Identify which cell holds the provided text, then report its (x, y) central coordinate. 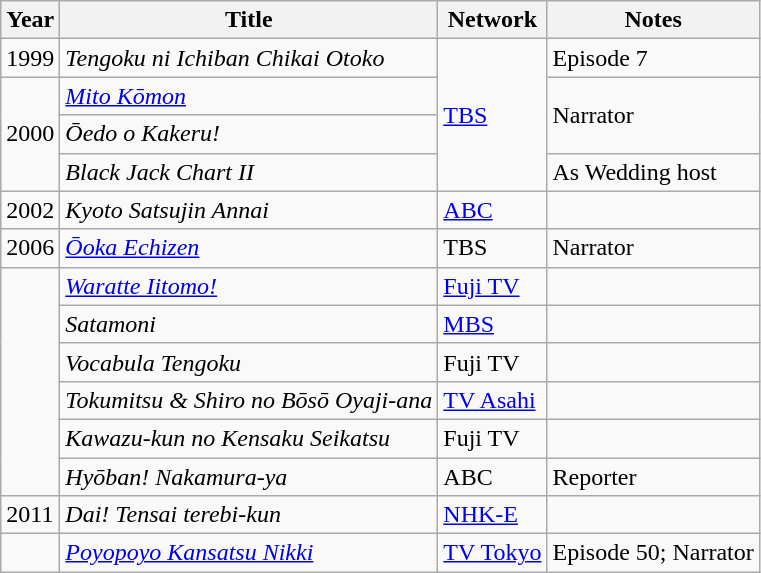
Vocabula Tengoku (249, 362)
Ōedo o Kakeru! (249, 134)
Notes (653, 20)
2000 (30, 134)
NHK-E (492, 515)
Hyōban! Nakamura-ya (249, 477)
Title (249, 20)
Black Jack Chart II (249, 172)
Reporter (653, 477)
Ōoka Echizen (249, 248)
Mito Kōmon (249, 96)
Poyopoyo Kansatsu Nikki (249, 553)
2002 (30, 210)
Satamoni (249, 324)
2006 (30, 248)
Kawazu-kun no Kensaku Seikatsu (249, 438)
Kyoto Satsujin Annai (249, 210)
Network (492, 20)
TV Tokyo (492, 553)
Episode 50; Narrator (653, 553)
Waratte Iitomo! (249, 286)
Tengoku ni Ichiban Chikai Otoko (249, 58)
1999 (30, 58)
TV Asahi (492, 400)
Episode 7 (653, 58)
As Wedding host (653, 172)
Year (30, 20)
2011 (30, 515)
Dai! Tensai terebi-kun (249, 515)
MBS (492, 324)
Tokumitsu & Shiro no Bōsō Oyaji-ana (249, 400)
